Scan for the cell matching the given text and deliver its (x, y) coordinate at center. 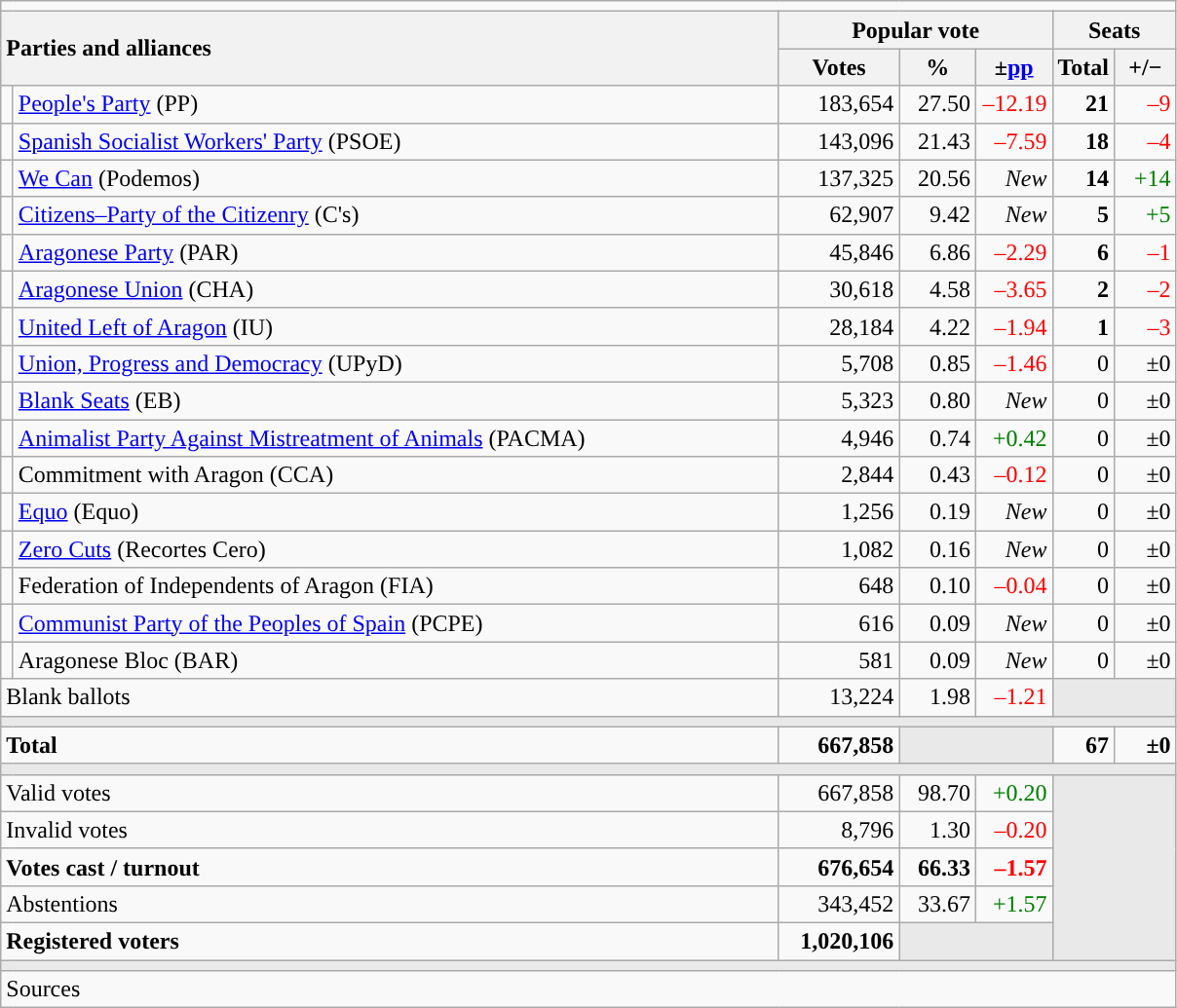
United Left of Aragon (IU) (396, 326)
616 (839, 623)
13,224 (839, 697)
Valid votes (390, 793)
Blank Seats (EB) (396, 400)
We Can (Podemos) (396, 178)
1,256 (839, 512)
People's Party (PP) (396, 104)
21 (1083, 104)
Sources (588, 989)
21.43 (937, 141)
–2 (1146, 289)
–3 (1146, 326)
45,846 (839, 252)
6 (1083, 252)
–3.65 (1013, 289)
343,452 (839, 904)
137,325 (839, 178)
98.70 (937, 793)
143,096 (839, 141)
Aragonese Party (PAR) (396, 252)
–12.19 (1013, 104)
–7.59 (1013, 141)
–4 (1146, 141)
6.86 (937, 252)
–2.29 (1013, 252)
648 (839, 586)
67 (1083, 745)
0.10 (937, 586)
–0.20 (1013, 830)
–1.46 (1013, 363)
18 (1083, 141)
Parties and alliances (390, 49)
0.16 (937, 549)
±pp (1013, 67)
1.30 (937, 830)
Registered voters (390, 941)
Animalist Party Against Mistreatment of Animals (PACMA) (396, 437)
+/− (1146, 67)
0.43 (937, 475)
+14 (1146, 178)
–1.21 (1013, 697)
2,844 (839, 475)
0.85 (937, 363)
27.50 (937, 104)
Communist Party of the Peoples of Spain (PCPE) (396, 623)
% (937, 67)
14 (1083, 178)
0.74 (937, 437)
Citizens–Party of the Citizenry (C's) (396, 215)
Blank ballots (390, 697)
183,654 (839, 104)
1.98 (937, 697)
5,708 (839, 363)
Aragonese Bloc (BAR) (396, 660)
+1.57 (1013, 904)
2 (1083, 289)
Zero Cuts (Recortes Cero) (396, 549)
–1 (1146, 252)
676,654 (839, 867)
9.42 (937, 215)
1,082 (839, 549)
581 (839, 660)
0.80 (937, 400)
–1.94 (1013, 326)
62,907 (839, 215)
Aragonese Union (CHA) (396, 289)
+5 (1146, 215)
+0.42 (1013, 437)
Commitment with Aragon (CCA) (396, 475)
5,323 (839, 400)
+0.20 (1013, 793)
Spanish Socialist Workers' Party (PSOE) (396, 141)
–0.12 (1013, 475)
–0.04 (1013, 586)
5 (1083, 215)
33.67 (937, 904)
4.22 (937, 326)
4,946 (839, 437)
Abstentions (390, 904)
1,020,106 (839, 941)
Votes (839, 67)
28,184 (839, 326)
Federation of Independents of Aragon (FIA) (396, 586)
1 (1083, 326)
Equo (Equo) (396, 512)
66.33 (937, 867)
30,618 (839, 289)
–9 (1146, 104)
8,796 (839, 830)
4.58 (937, 289)
Seats (1115, 30)
Popular vote (916, 30)
20.56 (937, 178)
Invalid votes (390, 830)
0.19 (937, 512)
–1.57 (1013, 867)
Union, Progress and Democracy (UPyD) (396, 363)
Votes cast / turnout (390, 867)
